From the cell containing the given text, extract its center point as [X, Y] coordinate. 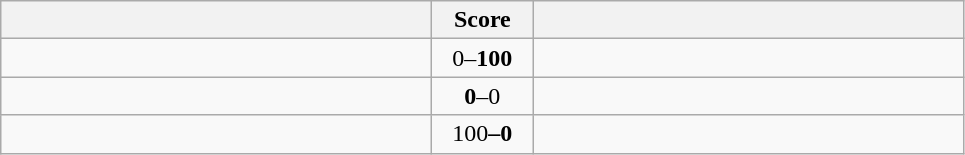
100–0 [482, 134]
0–100 [482, 58]
0–0 [482, 96]
Score [482, 20]
